Extract the [x, y] coordinate from the center of the cell holding the provided text.  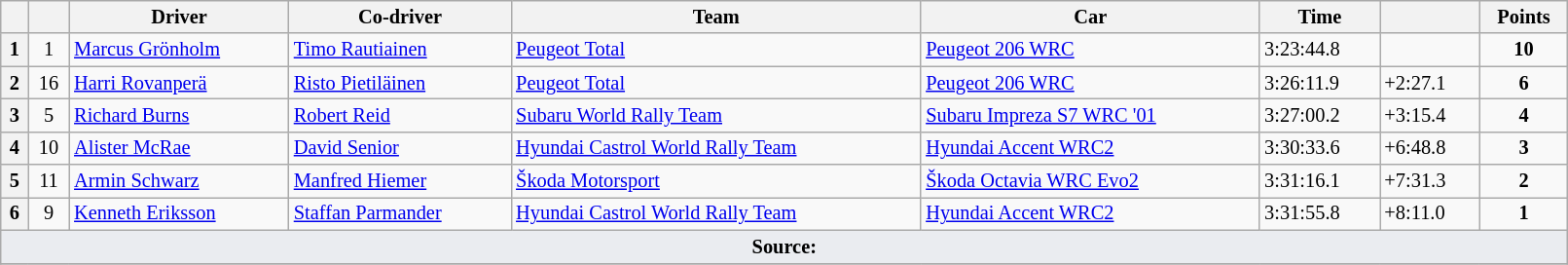
+6:48.8 [1431, 148]
3:27:00.2 [1320, 115]
Timo Rautiainen [400, 50]
Source: [784, 246]
Manfred Hiemer [400, 181]
Staffan Parmander [400, 213]
16 [49, 83]
Risto Pietiläinen [400, 83]
Car [1090, 17]
3:30:33.6 [1320, 148]
Robert Reid [400, 115]
Co-driver [400, 17]
+8:11.0 [1431, 213]
Alister McRae [179, 148]
Škoda Motorsport [716, 181]
11 [49, 181]
Kenneth Eriksson [179, 213]
3:23:44.8 [1320, 50]
Armin Schwarz [179, 181]
Škoda Octavia WRC Evo2 [1090, 181]
David Senior [400, 148]
Marcus Grönholm [179, 50]
Richard Burns [179, 115]
9 [49, 213]
+2:27.1 [1431, 83]
+7:31.3 [1431, 181]
Driver [179, 17]
3:26:11.9 [1320, 83]
Subaru World Rally Team [716, 115]
Subaru Impreza S7 WRC '01 [1090, 115]
+3:15.4 [1431, 115]
Time [1320, 17]
Team [716, 17]
Harri Rovanperä [179, 83]
3:31:16.1 [1320, 181]
Points [1524, 17]
3:31:55.8 [1320, 213]
